Return the (x, y) coordinate for the center point of the cell that contains the specified text.  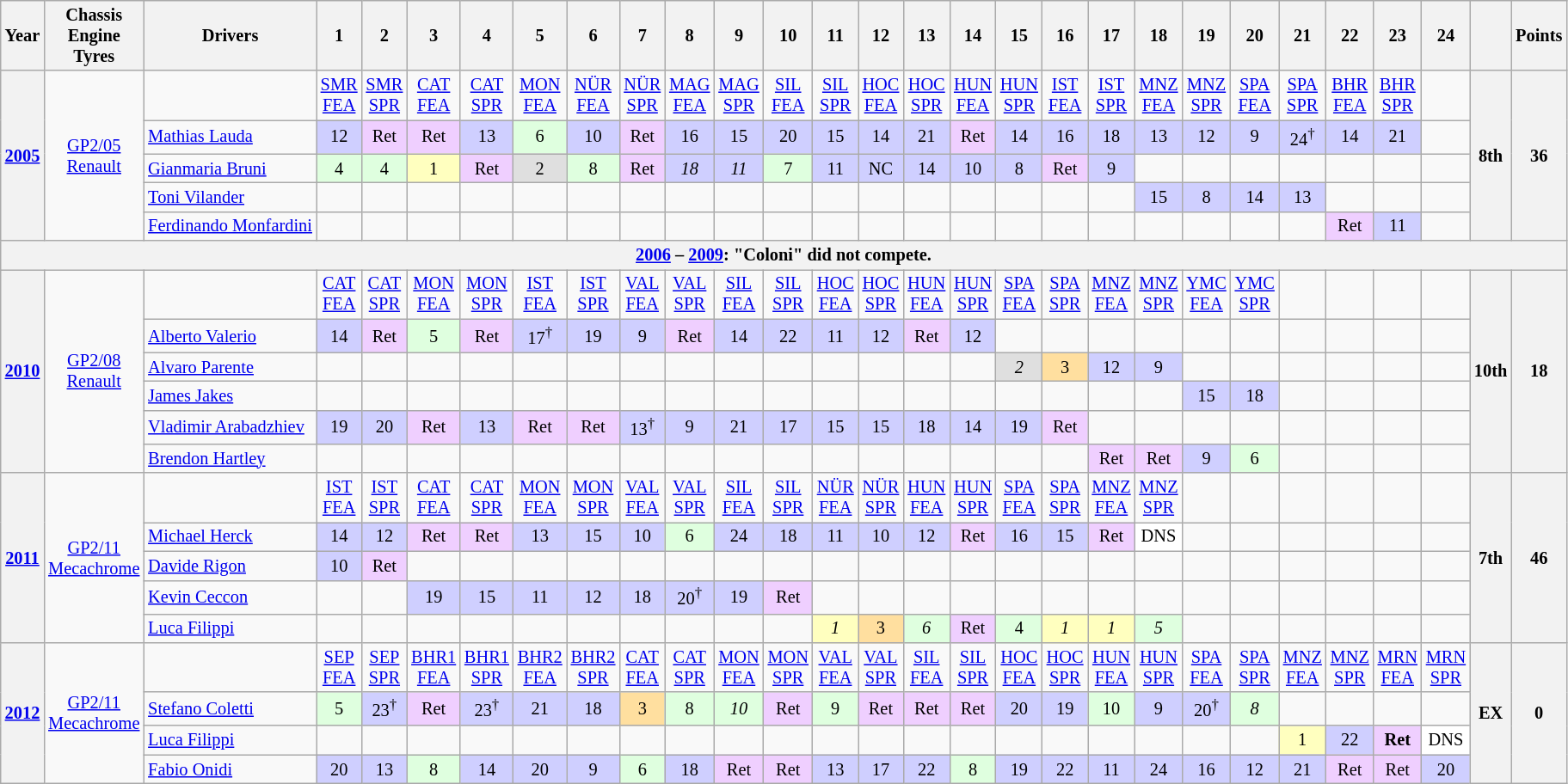
BHRSPR (1398, 95)
Drivers (231, 35)
MRNFEA (1398, 667)
Brendon Hartley (231, 458)
BHR2FEA (540, 667)
EX (1491, 713)
MAGSPR (738, 95)
NC (881, 168)
MAGFEA (690, 95)
46 (1539, 558)
36 (1539, 156)
BHR1FEA (434, 667)
17† (540, 335)
24† (1302, 138)
7th (1491, 558)
10th (1491, 371)
2005 (22, 156)
2010 (22, 371)
James Jakes (231, 396)
SEPFEA (339, 667)
BHR2SPR (593, 667)
Ferdinando Monfardini (231, 226)
2006 – 2009: "Coloni" did not compete. (784, 255)
Stefano Coletti (231, 708)
23 (1398, 35)
MRNSPR (1446, 667)
GP2/05Renault (94, 156)
SMRFEA (339, 95)
GP2/08Renault (94, 371)
BHRFEA (1350, 95)
2011 (22, 558)
SEPSPR (385, 667)
Fabio Onidi (231, 769)
Alvaro Parente (231, 367)
Kevin Ceccon (231, 597)
YMCSPR (1255, 294)
Michael Herck (231, 536)
8th (1491, 156)
Alberto Valerio (231, 335)
Davide Rigon (231, 566)
SMRSPR (385, 95)
Points (1539, 35)
YMCFEA (1206, 294)
ChassisEngineTyres (94, 35)
Mathias Lauda (231, 138)
0 (1539, 713)
2012 (22, 713)
Year (22, 35)
Toni Vilander (231, 197)
BHR1SPR (487, 667)
Gianmaria Bruni (231, 168)
Vladimir Arabadzhiev (231, 426)
13† (642, 426)
